Scan for the cell matching the given text and deliver its [x, y] coordinate at center. 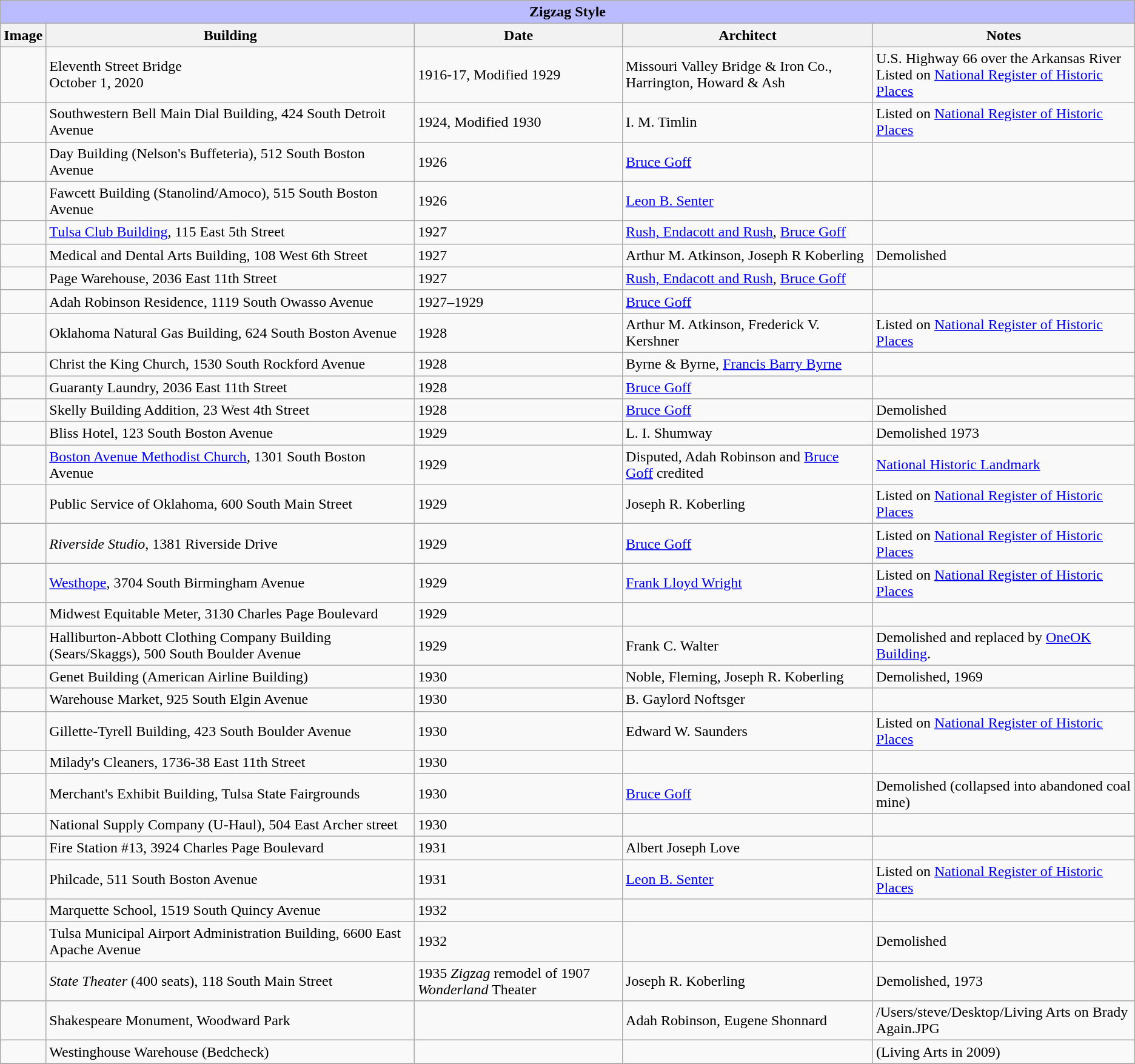
Adah Robinson, Eugene Shonnard [748, 1021]
State Theater (400 seats), 118 South Main Street [230, 981]
Tulsa Club Building, 115 East 5th Street [230, 232]
National Supply Company (U-Haul), 504 East Archer street [230, 825]
Image [23, 35]
Halliburton-Abbott Clothing Company Building (Sears/Skaggs), 500 South Boulder Avenue [230, 645]
Date [519, 35]
Frank Lloyd Wright [748, 583]
Westinghouse Warehouse (Bedcheck) [230, 1052]
Tulsa Municipal Airport Administration Building, 6600 East Apache Avenue [230, 942]
Public Service of Oklahoma, 600 South Main Street [230, 504]
Philcade, 511 South Boston Avenue [230, 879]
1927–1929 [519, 301]
Architect [748, 35]
Noble, Fleming, Joseph R. Koberling [748, 677]
Albert Joseph Love [748, 848]
Eleventh Street Bridge October 1, 2020 [230, 75]
Day Building (Nelson's Buffeteria), 512 South Boston Avenue [230, 161]
Demolished, 1969 [1004, 677]
(Living Arts in 2009) [1004, 1052]
Edward W. Saunders [748, 731]
Zigzag Style [567, 12]
Frank C. Walter [748, 645]
Missouri Valley Bridge & Iron Co., Harrington, Howard & Ash [748, 75]
Riverside Studio, 1381 Riverside Drive [230, 543]
Bliss Hotel, 123 South Boston Avenue [230, 433]
/Users/steve/Desktop/Living Arts on Brady Again.JPG [1004, 1021]
Gillette-Tyrell Building, 423 South Boulder Avenue [230, 731]
Fire Station #13, 3924 Charles Page Boulevard [230, 848]
I. M. Timlin [748, 122]
Demolished, 1973 [1004, 981]
Medical and Dental Arts Building, 108 West 6th Street [230, 255]
1935 Zigzag remodel of 1907 Wonderland Theater [519, 981]
Christ the King Church, 1530 South Rockford Avenue [230, 364]
Building [230, 35]
1924, Modified 1930 [519, 122]
U.S. Highway 66 over the Arkansas RiverListed on National Register of Historic Places [1004, 75]
Oklahoma Natural Gas Building, 624 South Boston Avenue [230, 332]
Marquette School, 1519 South Quincy Avenue [230, 911]
B. Gaylord Noftsger [748, 700]
Shakespeare Monument, Woodward Park [230, 1021]
Milady's Cleaners, 1736-38 East 11th Street [230, 762]
Demolished and replaced by OneOK Building. [1004, 645]
Adah Robinson Residence, 1119 South Owasso Avenue [230, 301]
Merchant's Exhibit Building, Tulsa State Fairgrounds [230, 793]
Westhope, 3704 South Birmingham Avenue [230, 583]
Notes [1004, 35]
Genet Building (American Airline Building) [230, 677]
Arthur M. Atkinson, Joseph R Koberling [748, 255]
Byrne & Byrne, Francis Barry Byrne [748, 364]
Arthur M. Atkinson, Frederick V. Kershner [748, 332]
Page Warehouse, 2036 East 11th Street [230, 278]
1916-17, Modified 1929 [519, 75]
Skelly Building Addition, 23 West 4th Street [230, 410]
Midwest Equitable Meter, 3130 Charles Page Boulevard [230, 614]
Boston Avenue Methodist Church, 1301 South Boston Avenue [230, 464]
National Historic Landmark [1004, 464]
Demolished (collapsed into abandoned coal mine) [1004, 793]
Warehouse Market, 925 South Elgin Avenue [230, 700]
Guaranty Laundry, 2036 East 11th Street [230, 387]
Disputed, Adah Robinson and Bruce Goff credited [748, 464]
L. I. Shumway [748, 433]
Demolished 1973 [1004, 433]
Fawcett Building (Stanolind/Amoco), 515 South Boston Avenue [230, 201]
Southwestern Bell Main Dial Building, 424 South Detroit Avenue [230, 122]
